Detect which cell encompasses the target text, then output its (x, y) center coordinate. 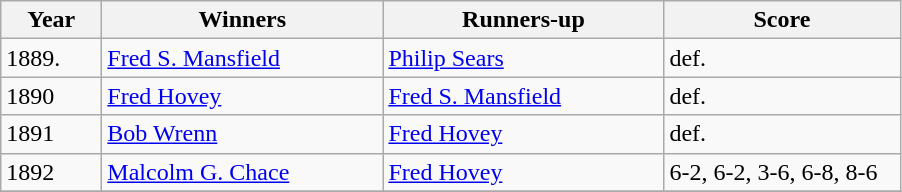
Philip Sears (524, 58)
Malcolm G. Chace (242, 172)
Runners-up (524, 20)
Score (782, 20)
1892 (52, 172)
Year (52, 20)
Bob Wrenn (242, 134)
6-2, 6-2, 3-6, 6-8, 8-6 (782, 172)
1890 (52, 96)
Winners (242, 20)
1889. (52, 58)
1891 (52, 134)
